Determine the [X, Y] coordinate at the center of the cell enclosing the given text.  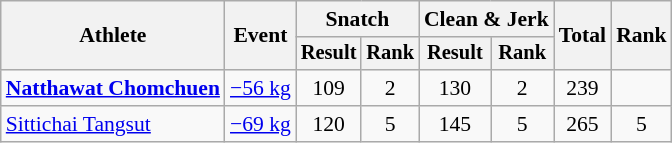
−56 kg [260, 88]
Clean & Jerk [486, 19]
−69 kg [260, 124]
Total [582, 36]
120 [329, 124]
109 [329, 88]
239 [582, 88]
Athlete [113, 36]
Snatch [358, 19]
Event [260, 36]
265 [582, 124]
Natthawat Chomchuen [113, 88]
145 [455, 124]
Sittichai Tangsut [113, 124]
130 [455, 88]
